Search for the cell housing the specified text and yield its (x, y) center coordinate. 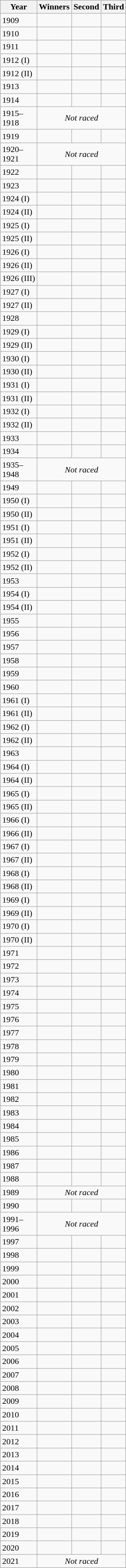
1978 (19, 1046)
1969 (I) (19, 900)
1997 (19, 1242)
1928 (19, 318)
1979 (19, 1060)
2003 (19, 1322)
1935–1948 (19, 470)
1963 (19, 753)
1909 (19, 20)
1999 (19, 1268)
1980 (19, 1073)
1965 (I) (19, 793)
1974 (19, 993)
1919 (19, 136)
1912 (II) (19, 73)
1930 (II) (19, 371)
1987 (19, 1166)
1932 (II) (19, 425)
1953 (19, 580)
1952 (I) (19, 554)
1961 (II) (19, 714)
1966 (II) (19, 833)
1911 (19, 47)
1966 (I) (19, 820)
2004 (19, 1335)
1968 (I) (19, 873)
1952 (II) (19, 567)
1973 (19, 980)
1949 (19, 487)
1977 (19, 1033)
1950 (I) (19, 501)
2009 (19, 1401)
2020 (19, 1548)
1929 (II) (19, 345)
Winners (55, 7)
Year (19, 7)
1925 (I) (19, 225)
1915–1918 (19, 118)
1968 (II) (19, 887)
1930 (I) (19, 358)
1954 (II) (19, 607)
2010 (19, 1415)
1913 (19, 87)
1981 (19, 1086)
1926 (III) (19, 279)
1910 (19, 34)
2002 (19, 1308)
1924 (II) (19, 212)
2017 (19, 1508)
1931 (I) (19, 385)
1965 (II) (19, 807)
1964 (I) (19, 767)
1985 (19, 1139)
1927 (I) (19, 292)
1929 (I) (19, 332)
1912 (I) (19, 60)
2005 (19, 1348)
1982 (19, 1099)
1932 (I) (19, 412)
2012 (19, 1441)
1922 (19, 172)
1970 (I) (19, 926)
1933 (19, 438)
1926 (I) (19, 252)
2000 (19, 1282)
1926 (II) (19, 265)
1927 (II) (19, 305)
2007 (19, 1375)
1962 (II) (19, 740)
1970 (II) (19, 940)
1962 (I) (19, 727)
1960 (19, 687)
1967 (I) (19, 847)
1990 (19, 1206)
1925 (II) (19, 239)
1920–1921 (19, 154)
1971 (19, 953)
2015 (19, 1481)
1934 (19, 451)
2019 (19, 1534)
1988 (19, 1179)
1951 (I) (19, 527)
1984 (19, 1126)
2018 (19, 1521)
1964 (II) (19, 780)
1975 (19, 1006)
1959 (19, 674)
1983 (19, 1113)
1958 (19, 660)
2001 (19, 1295)
Second (86, 7)
2013 (19, 1454)
2021 (19, 1561)
1976 (19, 1019)
1998 (19, 1255)
1924 (I) (19, 199)
1961 (I) (19, 700)
1986 (19, 1152)
2014 (19, 1468)
1931 (II) (19, 398)
1967 (II) (19, 860)
1969 (II) (19, 913)
1956 (19, 634)
1914 (19, 100)
1989 (19, 1192)
2011 (19, 1428)
1954 (I) (19, 594)
1950 (II) (19, 514)
2016 (19, 1495)
1951 (II) (19, 541)
1972 (19, 966)
1955 (19, 620)
Third (113, 7)
1957 (19, 647)
1991–1996 (19, 1224)
2008 (19, 1388)
1923 (19, 186)
2006 (19, 1361)
